Scan for the cell matching the given text and deliver its [x, y] coordinate at center. 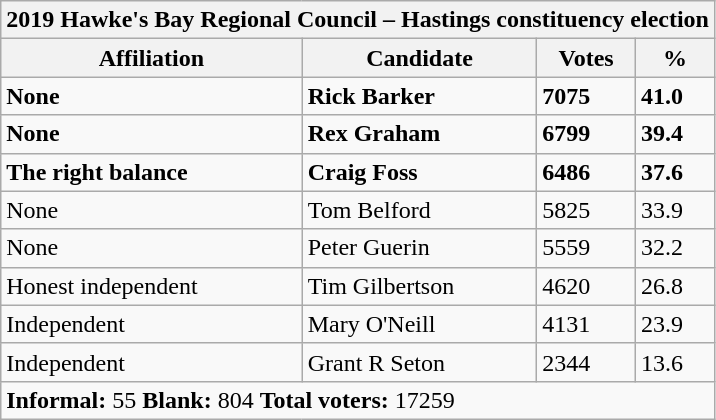
Peter Guerin [420, 248]
4131 [586, 324]
23.9 [674, 324]
Honest independent [152, 286]
Tom Belford [420, 210]
2344 [586, 362]
Affiliation [152, 58]
% [674, 58]
37.6 [674, 172]
Candidate [420, 58]
26.8 [674, 286]
Mary O'Neill [420, 324]
Rex Graham [420, 134]
6799 [586, 134]
Tim Gilbertson [420, 286]
5559 [586, 248]
13.6 [674, 362]
32.2 [674, 248]
39.4 [674, 134]
Rick Barker [420, 96]
Grant R Seton [420, 362]
Votes [586, 58]
5825 [586, 210]
2019 Hawke's Bay Regional Council – Hastings constituency election [358, 20]
Informal: 55 Blank: 804 Total voters: 17259 [358, 400]
4620 [586, 286]
The right balance [152, 172]
Craig Foss [420, 172]
6486 [586, 172]
7075 [586, 96]
33.9 [674, 210]
41.0 [674, 96]
